Locate the cell with the specified text and output its (x, y) center coordinate. 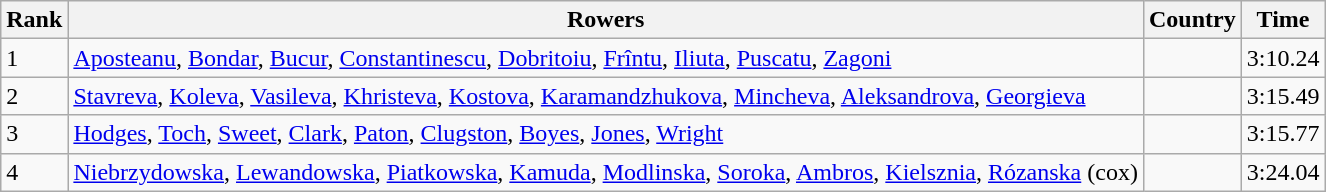
4 (34, 172)
3:24.04 (1283, 172)
Stavreva, Koleva, Vasileva, Khristeva, Kostova, Karamandzhukova, Mincheva, Aleksandrova, Georgieva (606, 96)
3:10.24 (1283, 58)
Time (1283, 20)
Aposteanu, Bondar, Bucur, Constantinescu, Dobritoiu, Frîntu, Iliuta, Puscatu, Zagoni (606, 58)
Niebrzydowska, Lewandowska, Piatkowska, Kamuda, Modlinska, Soroka, Ambros, Kielsznia, Rózanska (cox) (606, 172)
Rank (34, 20)
3:15.49 (1283, 96)
3 (34, 134)
Rowers (606, 20)
Country (1192, 20)
1 (34, 58)
2 (34, 96)
Hodges, Toch, Sweet, Clark, Paton, Clugston, Boyes, Jones, Wright (606, 134)
3:15.77 (1283, 134)
